From the cell containing the given text, extract its center point as (X, Y) coordinate. 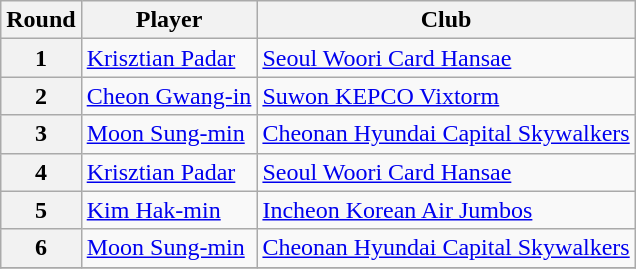
5 (41, 210)
1 (41, 58)
Incheon Korean Air Jumbos (446, 210)
2 (41, 96)
4 (41, 172)
Suwon KEPCO Vixtorm (446, 96)
Player (169, 20)
Club (446, 20)
Cheon Gwang-in (169, 96)
3 (41, 134)
6 (41, 248)
Kim Hak-min (169, 210)
Round (41, 20)
